Find where the given text appears and provide that cell's center as (X, Y) coordinate. 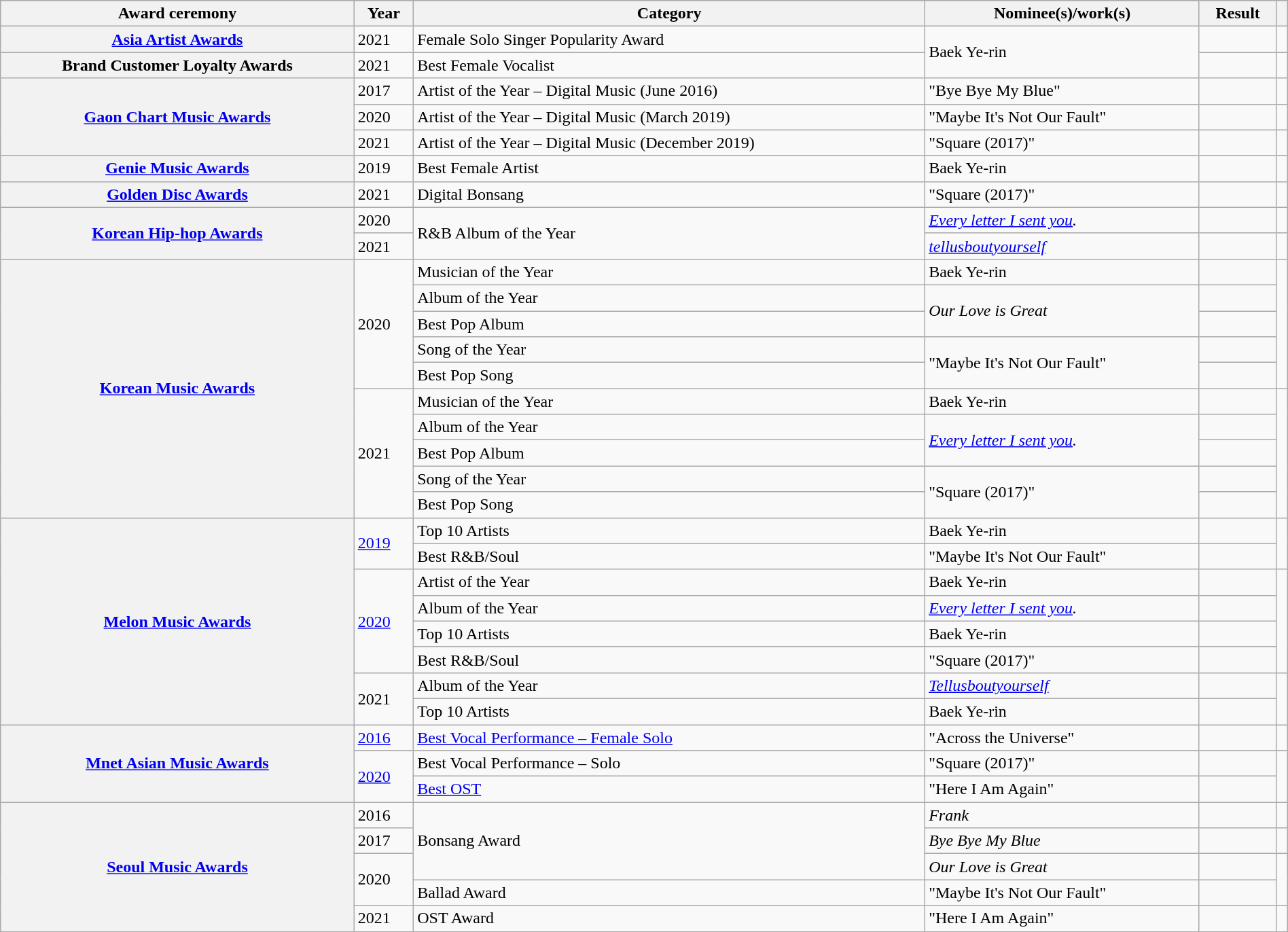
Artist of the Year (670, 582)
Nominee(s)/work(s) (1062, 14)
tellusboutyourself (1062, 246)
Year (384, 14)
OST Award (670, 918)
Ballad Award (670, 893)
Best Vocal Performance – Female Solo (670, 737)
Mnet Asian Music Awards (177, 763)
Golden Disc Awards (177, 194)
Best Female Vocalist (670, 65)
Melon Music Awards (177, 621)
Best OST (670, 789)
Asia Artist Awards (177, 39)
Artist of the Year – Digital Music (December 2019) (670, 143)
Seoul Music Awards (177, 867)
Female Solo Singer Popularity Award (670, 39)
Gaon Chart Music Awards (177, 117)
Korean Hip-hop Awards (177, 233)
Frank (1062, 815)
Best Vocal Performance – Solo (670, 764)
Artist of the Year – Digital Music (June 2016) (670, 91)
R&B Album of the Year (670, 233)
Result (1238, 14)
Artist of the Year – Digital Music (March 2019) (670, 117)
Best Female Artist (670, 168)
"Bye Bye My Blue" (1062, 91)
Bye Bye My Blue (1062, 841)
Tellusboutyourself (1062, 685)
Bonsang Award (670, 841)
Brand Customer Loyalty Awards (177, 65)
Category (670, 14)
Genie Music Awards (177, 168)
Award ceremony (177, 14)
Digital Bonsang (670, 194)
"Across the Universe" (1062, 737)
Korean Music Awards (177, 389)
